For the text-containing cell, return its midpoint in [X, Y] coordinate format. 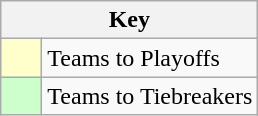
Key [130, 20]
Teams to Tiebreakers [150, 96]
Teams to Playoffs [150, 58]
